Output the [X, Y] coordinate of the center of the cell containing the given text.  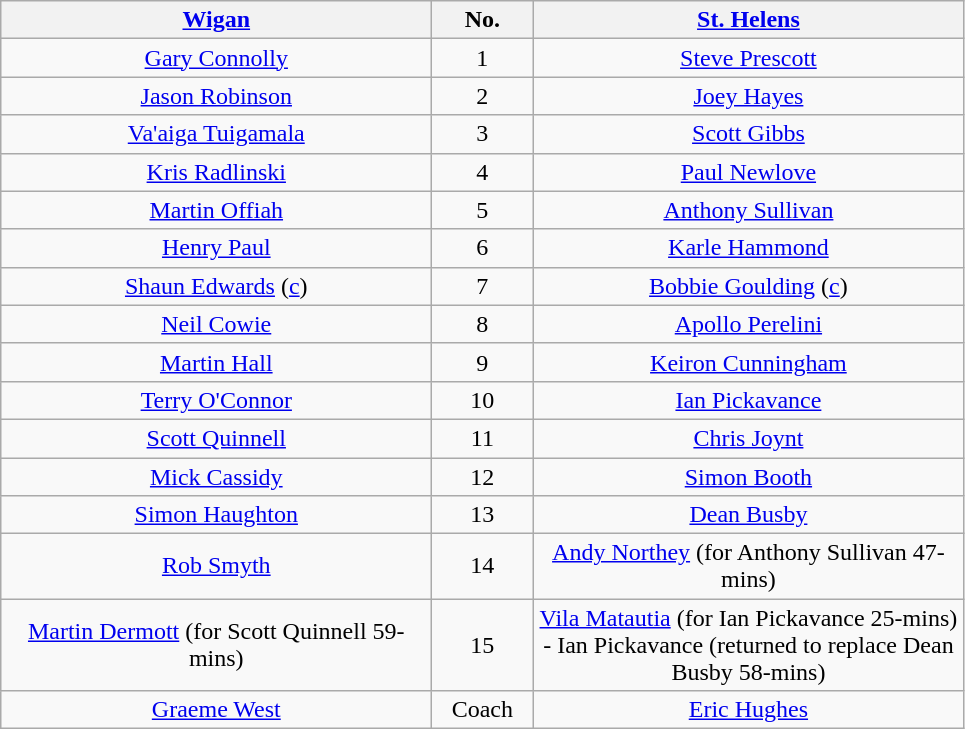
Rob Smyth [216, 566]
Martin Hall [216, 362]
Coach [482, 710]
11 [482, 438]
Scott Quinnell [216, 438]
12 [482, 477]
13 [482, 515]
Graeme West [216, 710]
7 [482, 286]
Chris Joynt [748, 438]
Joey Hayes [748, 96]
Paul Newlove [748, 172]
Henry Paul [216, 248]
6 [482, 248]
Apollo Perelini [748, 324]
Dean Busby [748, 515]
2 [482, 96]
15 [482, 645]
Ian Pickavance [748, 400]
Kris Radlinski [216, 172]
St. Helens [748, 20]
5 [482, 210]
14 [482, 566]
Neil Cowie [216, 324]
8 [482, 324]
No. [482, 20]
Simon Booth [748, 477]
Wigan [216, 20]
Simon Haughton [216, 515]
Vila Matautia (for Ian Pickavance 25-mins) - Ian Pickavance (returned to replace Dean Busby 58-mins) [748, 645]
4 [482, 172]
10 [482, 400]
1 [482, 58]
9 [482, 362]
Bobbie Goulding (c) [748, 286]
Shaun Edwards (c) [216, 286]
Martin Offiah [216, 210]
Eric Hughes [748, 710]
Steve Prescott [748, 58]
Martin Dermott (for Scott Quinnell 59-mins) [216, 645]
Jason Robinson [216, 96]
Terry O'Connor [216, 400]
Andy Northey (for Anthony Sullivan 47-mins) [748, 566]
Scott Gibbs [748, 134]
Mick Cassidy [216, 477]
Keiron Cunningham [748, 362]
3 [482, 134]
Va'aiga Tuigamala [216, 134]
Karle Hammond [748, 248]
Anthony Sullivan [748, 210]
Gary Connolly [216, 58]
